Determine the (X, Y) coordinate at the center of the cell enclosing the given text.  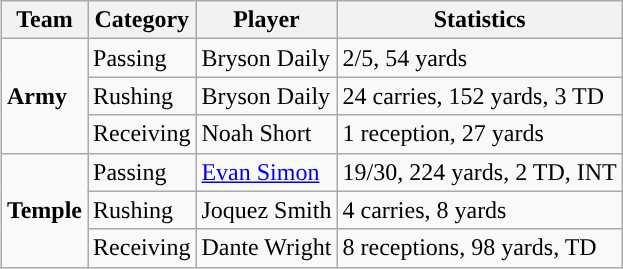
Team (44, 20)
Army (44, 96)
24 carries, 152 yards, 3 TD (480, 96)
4 carries, 8 yards (480, 210)
Joquez Smith (266, 210)
Category (142, 20)
Noah Short (266, 134)
1 reception, 27 yards (480, 134)
2/5, 54 yards (480, 58)
Statistics (480, 20)
19/30, 224 yards, 2 TD, INT (480, 172)
Player (266, 20)
Temple (44, 210)
8 receptions, 98 yards, TD (480, 248)
Evan Simon (266, 172)
Dante Wright (266, 248)
